Extract the (X, Y) coordinate from the center of the cell holding the provided text.  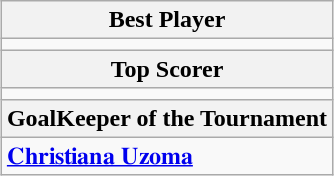
𝐂𝐡𝐫𝐢𝐬𝐭𝐢𝐚𝐧𝐚 𝐔𝐳𝐨𝐦𝐚 (166, 156)
Best Player (166, 20)
Top Scorer (166, 69)
GoalKeeper of the Tournament (166, 118)
